Extract the (x, y) coordinate from the center of the cell holding the provided text.  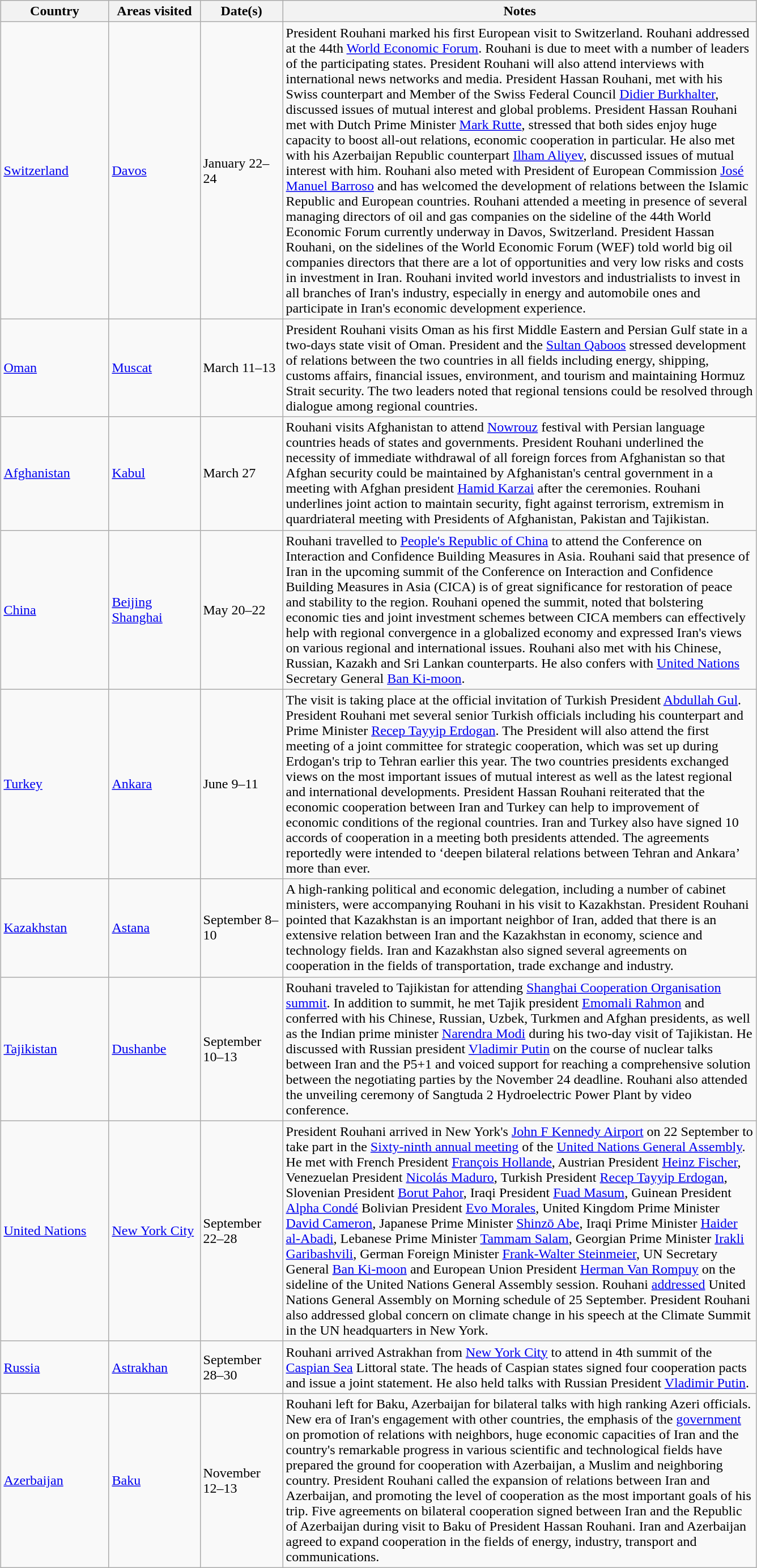
Tajikistan (54, 1049)
Oman (54, 368)
Astrakhan (154, 1367)
Russia (54, 1367)
Switzerland (54, 170)
September 10–13 (241, 1049)
September 8–10 (241, 928)
Notes (520, 11)
Baku (154, 1480)
Date(s) (241, 11)
Kazakhstan (54, 928)
Turkey (54, 784)
November 12–13 (241, 1480)
New York City (154, 1231)
Astana (154, 928)
BeijingShanghai (154, 609)
Ankara (154, 784)
Davos (154, 170)
June 9–11 (241, 784)
Country (54, 11)
March 11–13 (241, 368)
China (54, 609)
Muscat (154, 368)
September 22–28 (241, 1231)
Dushanbe (154, 1049)
March 27 (241, 473)
Azerbaijan (54, 1480)
Areas visited (154, 11)
United Nations (54, 1231)
Afghanistan (54, 473)
Kabul (154, 473)
September 28–30 (241, 1367)
January 22–24 (241, 170)
May 20–22 (241, 609)
